Extract the (x, y) coordinate from the center of the cell holding the provided text.  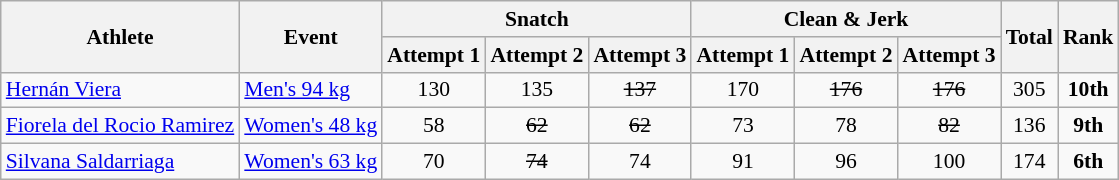
70 (434, 162)
Total (1030, 36)
Snatch (536, 19)
137 (640, 90)
Hernán Viera (120, 90)
Event (310, 36)
Clean & Jerk (846, 19)
Women's 48 kg (310, 126)
305 (1030, 90)
58 (434, 126)
82 (950, 126)
Fiorela del Rocio Ramirez (120, 126)
135 (536, 90)
10th (1088, 90)
Rank (1088, 36)
174 (1030, 162)
136 (1030, 126)
130 (434, 90)
78 (846, 126)
Women's 63 kg (310, 162)
Athlete (120, 36)
91 (742, 162)
96 (846, 162)
6th (1088, 162)
170 (742, 90)
9th (1088, 126)
100 (950, 162)
Silvana Saldarriaga (120, 162)
73 (742, 126)
Men's 94 kg (310, 90)
